Extract the [x, y] coordinate from the center of the cell holding the provided text.  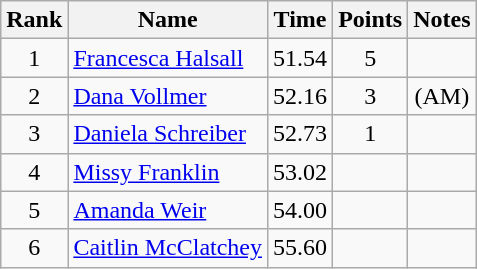
54.00 [300, 210]
Caitlin McClatchey [168, 248]
Name [168, 20]
4 [34, 172]
55.60 [300, 248]
(AM) [442, 96]
51.54 [300, 58]
Missy Franklin [168, 172]
Daniela Schreiber [168, 134]
Amanda Weir [168, 210]
2 [34, 96]
52.16 [300, 96]
Rank [34, 20]
53.02 [300, 172]
52.73 [300, 134]
Francesca Halsall [168, 58]
6 [34, 248]
Time [300, 20]
Dana Vollmer [168, 96]
Notes [442, 20]
Points [370, 20]
